Determine the (x, y) coordinate at the center of the cell enclosing the given text.  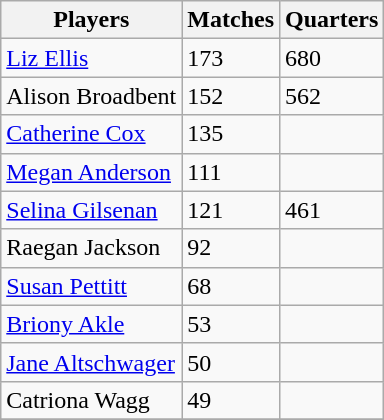
121 (231, 210)
92 (231, 248)
152 (231, 96)
Susan Pettitt (92, 286)
Briony Akle (92, 324)
49 (231, 400)
Liz Ellis (92, 58)
111 (231, 172)
Jane Altschwager (92, 362)
680 (332, 58)
53 (231, 324)
Matches (231, 20)
Players (92, 20)
Quarters (332, 20)
135 (231, 134)
562 (332, 96)
Selina Gilsenan (92, 210)
68 (231, 286)
50 (231, 362)
Alison Broadbent (92, 96)
461 (332, 210)
173 (231, 58)
Megan Anderson (92, 172)
Raegan Jackson (92, 248)
Catherine Cox (92, 134)
Catriona Wagg (92, 400)
